Output the (X, Y) coordinate of the center of the cell containing the given text.  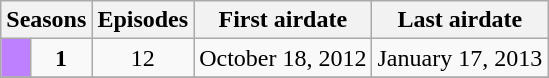
October 18, 2012 (283, 58)
First airdate (283, 20)
January 17, 2013 (460, 58)
Last airdate (460, 20)
Episodes (143, 20)
Seasons (46, 20)
1 (61, 58)
12 (143, 58)
